Identify which cell holds the provided text, then report its (x, y) central coordinate. 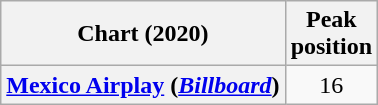
Chart (2020) (143, 34)
16 (331, 85)
Peakposition (331, 34)
Mexico Airplay (Billboard) (143, 85)
